Detect which cell encompasses the target text, then output its [X, Y] center coordinate. 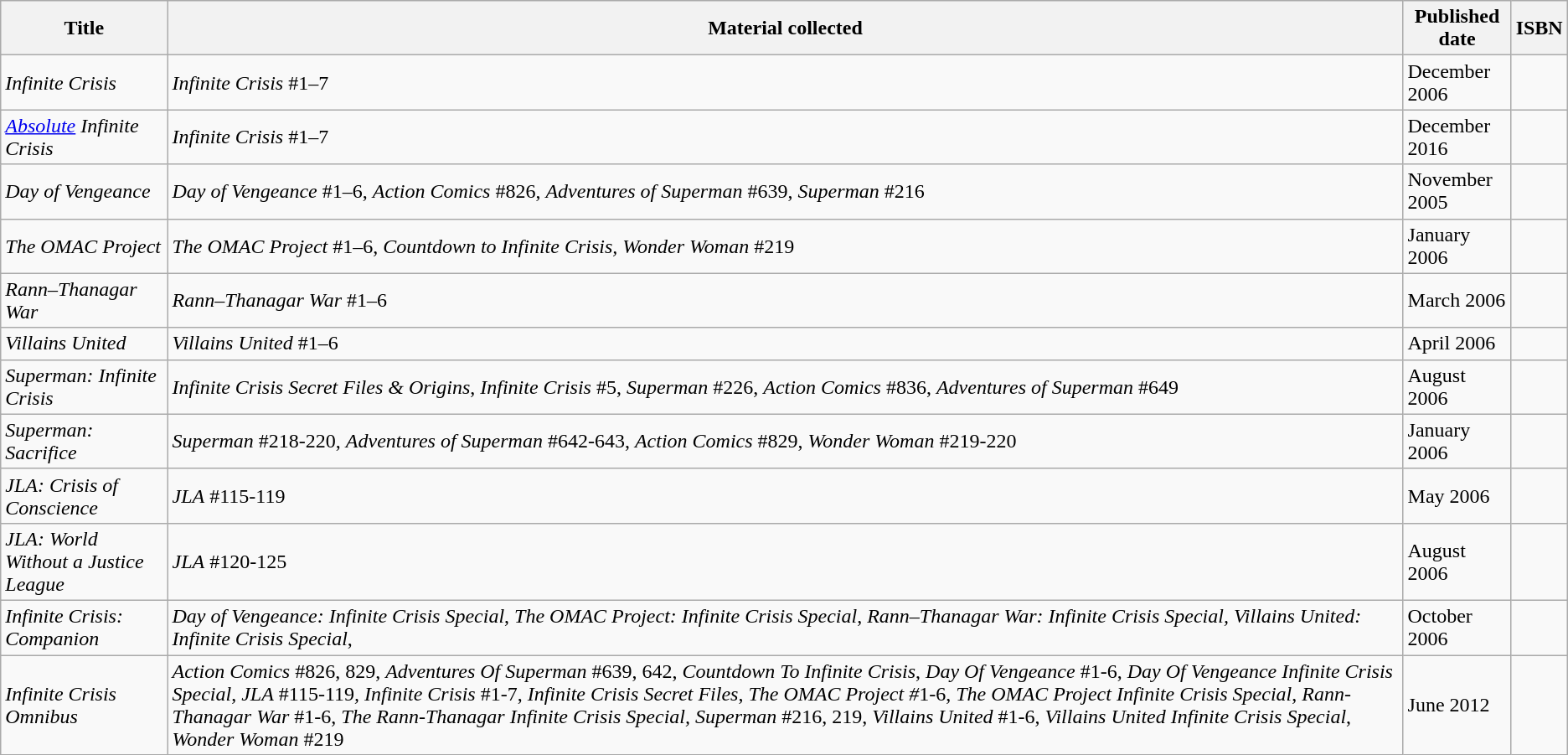
Absolute Infinite Crisis [84, 137]
April 2006 [1457, 344]
May 2006 [1457, 496]
October 2006 [1457, 627]
Material collected [786, 28]
Villains United #1–6 [786, 344]
Superman: Infinite Crisis [84, 387]
Infinite Crisis [84, 82]
JLA: World Without a Justice League [84, 561]
June 2012 [1457, 706]
Superman: Sacrifice [84, 441]
Rann–Thanagar War #1–6 [786, 300]
Infinite Crisis Secret Files & Origins, Infinite Crisis #5, Superman #226, Action Comics #836, Adventures of Superman #649 [786, 387]
Published date [1457, 28]
Superman #218-220, Adventures of Superman #642-643, Action Comics #829, Wonder Woman #219-220 [786, 441]
November 2005 [1457, 191]
December 2016 [1457, 137]
Infinite Crisis Omnibus [84, 706]
JLA #120-125 [786, 561]
The OMAC Project [84, 246]
Villains United [84, 344]
March 2006 [1457, 300]
ISBN [1540, 28]
Rann–Thanagar War [84, 300]
JLA #115-119 [786, 496]
JLA: Crisis of Conscience [84, 496]
Day of Vengeance [84, 191]
The OMAC Project #1–6, Countdown to Infinite Crisis, Wonder Woman #219 [786, 246]
Infinite Crisis: Companion [84, 627]
Day of Vengeance #1–6, Action Comics #826, Adventures of Superman #639, Superman #216 [786, 191]
December 2006 [1457, 82]
Title [84, 28]
